Capture the cell that displays the provided text and extract its (X, Y) central coordinate. 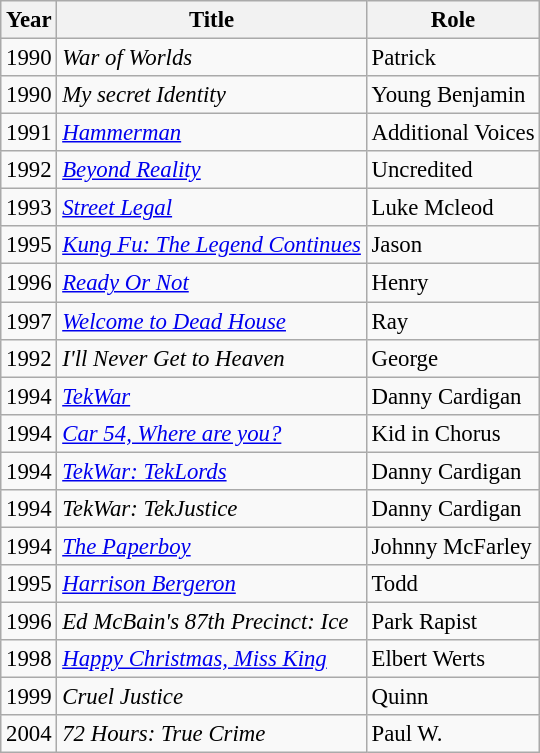
I'll Never Get to Heaven (212, 358)
1993 (29, 208)
Elbert Werts (453, 659)
Johnny McFarley (453, 546)
Quinn (453, 697)
Henry (453, 283)
Park Rapist (453, 621)
Additional Voices (453, 133)
Kid in Chorus (453, 433)
1998 (29, 659)
Car 54, Where are you? (212, 433)
1991 (29, 133)
The Paperboy (212, 546)
Ray (453, 321)
TekWar: TekLords (212, 471)
72 Hours: True Crime (212, 734)
1999 (29, 697)
1997 (29, 321)
War of Worlds (212, 58)
Happy Christmas, Miss King (212, 659)
Street Legal (212, 208)
Jason (453, 245)
George (453, 358)
Paul W. (453, 734)
Kung Fu: The Legend Continues (212, 245)
TekWar: TekJustice (212, 509)
Harrison Bergeron (212, 584)
Hammerman (212, 133)
Beyond Reality (212, 170)
Young Benjamin (453, 95)
Role (453, 20)
My secret Identity (212, 95)
Ready Or Not (212, 283)
Todd (453, 584)
Title (212, 20)
Luke Mcleod (453, 208)
2004 (29, 734)
Welcome to Dead House (212, 321)
Patrick (453, 58)
Uncredited (453, 170)
Year (29, 20)
Cruel Justice (212, 697)
Ed McBain's 87th Precinct: Ice (212, 621)
TekWar (212, 396)
